Return [x, y] of the center of cell containing provided text 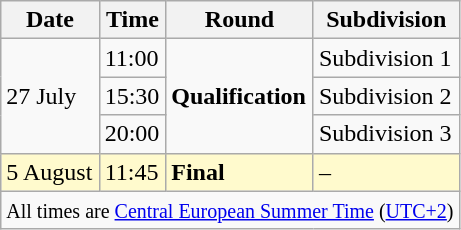
Subdivision 1 [386, 58]
11:45 [132, 172]
20:00 [132, 134]
27 July [50, 96]
Final [240, 172]
All times are Central European Summer Time (UTC+2) [230, 210]
5 August [50, 172]
Subdivision [386, 20]
11:00 [132, 58]
Qualification [240, 96]
Date [50, 20]
Round [240, 20]
Subdivision 2 [386, 96]
– [386, 172]
Time [132, 20]
15:30 [132, 96]
Subdivision 3 [386, 134]
